Determine the (X, Y) coordinate at the center of the cell enclosing the given text.  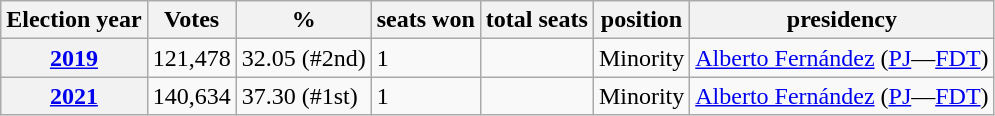
2019 (74, 58)
37.30 (#1st) (304, 96)
presidency (842, 20)
Election year (74, 20)
32.05 (#2nd) (304, 58)
121,478 (192, 58)
2021 (74, 96)
seats won (426, 20)
% (304, 20)
140,634 (192, 96)
position (641, 20)
Votes (192, 20)
total seats (536, 20)
